Output the [X, Y] coordinate of the center of the cell containing the given text.  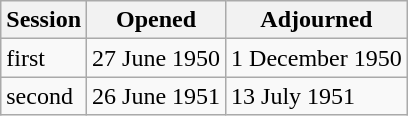
Adjourned [317, 20]
1 December 1950 [317, 58]
Opened [156, 20]
26 June 1951 [156, 96]
27 June 1950 [156, 58]
first [44, 58]
13 July 1951 [317, 96]
Session [44, 20]
second [44, 96]
